Extract the [x, y] coordinate from the center of the cell holding the provided text.  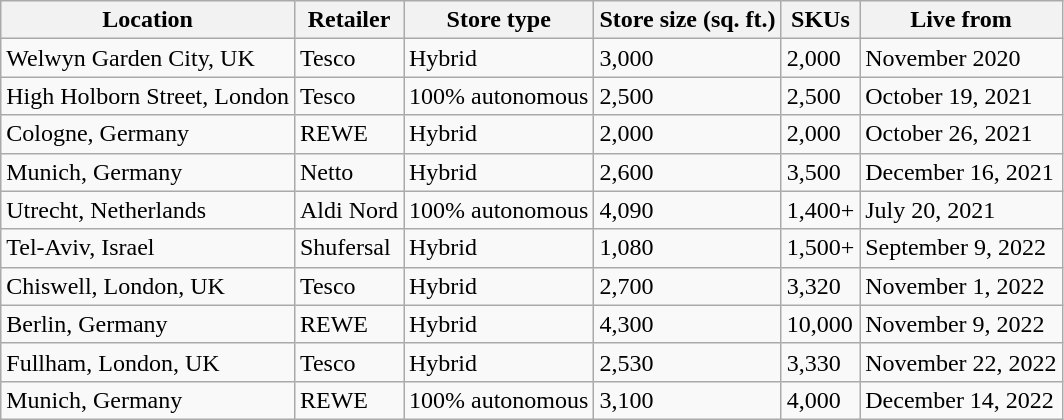
Store size (sq. ft.) [688, 20]
Welwyn Garden City, UK [148, 58]
Location [148, 20]
1,400+ [820, 210]
Shufersal [348, 248]
November 22, 2022 [961, 362]
1,080 [688, 248]
Cologne, Germany [148, 134]
1,500+ [820, 248]
November 1, 2022 [961, 286]
3,330 [820, 362]
3,320 [820, 286]
October 26, 2021 [961, 134]
Tel-Aviv, Israel [148, 248]
October 19, 2021 [961, 96]
3,100 [688, 400]
Utrecht, Netherlands [148, 210]
SKUs [820, 20]
Aldi Nord [348, 210]
4,090 [688, 210]
Live from [961, 20]
2,530 [688, 362]
2,700 [688, 286]
December 14, 2022 [961, 400]
10,000 [820, 324]
2,600 [688, 172]
3,000 [688, 58]
3,500 [820, 172]
Retailer [348, 20]
November 9, 2022 [961, 324]
September 9, 2022 [961, 248]
4,300 [688, 324]
Netto [348, 172]
Berlin, Germany [148, 324]
High Holborn Street, London [148, 96]
Chiswell, London, UK [148, 286]
Fullham, London, UK [148, 362]
July 20, 2021 [961, 210]
December 16, 2021 [961, 172]
4,000 [820, 400]
Store type [499, 20]
November 2020 [961, 58]
